Search for the cell housing the specified text and yield its (x, y) center coordinate. 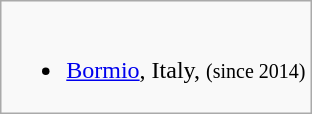
Bormio, Italy, (since 2014) (156, 58)
